Capture the cell that displays the provided text and extract its [X, Y] central coordinate. 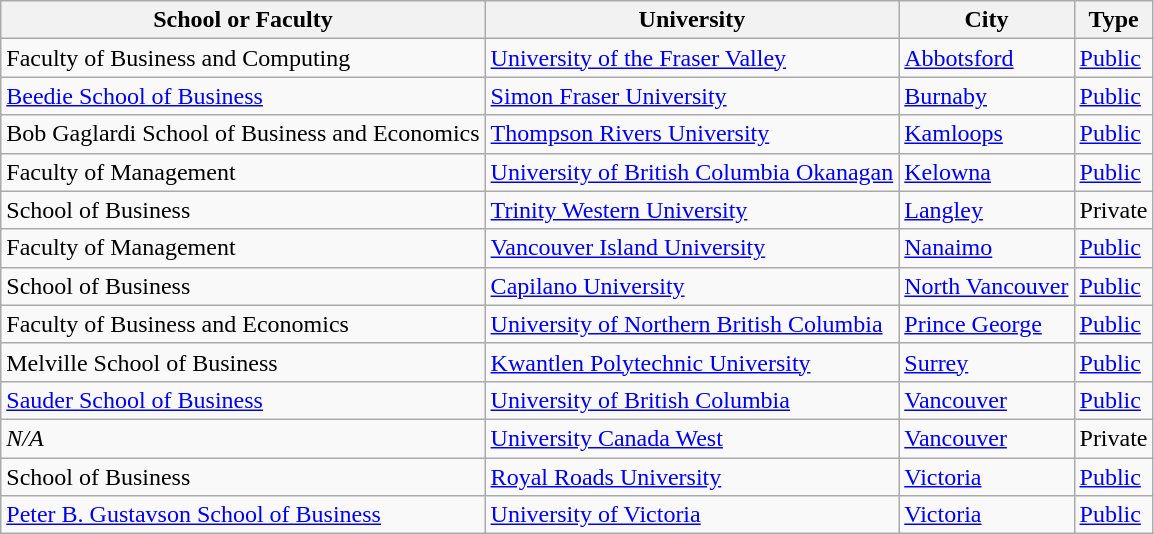
Melville School of Business [243, 362]
Beedie School of Business [243, 96]
University of Northern British Columbia [692, 324]
Vancouver Island University [692, 248]
University of the Fraser Valley [692, 58]
Surrey [986, 362]
N/A [243, 438]
Trinity Western University [692, 210]
Kelowna [986, 172]
Langley [986, 210]
Abbotsford [986, 58]
Nanaimo [986, 248]
Type [1114, 20]
Royal Roads University [692, 477]
Bob Gaglardi School of Business and Economics [243, 134]
School or Faculty [243, 20]
Kamloops [986, 134]
North Vancouver [986, 286]
University Canada West [692, 438]
University of Victoria [692, 515]
Burnaby [986, 96]
Faculty of Business and Economics [243, 324]
Thompson Rivers University [692, 134]
Faculty of Business and Computing [243, 58]
Capilano University [692, 286]
Prince George [986, 324]
University [692, 20]
University of British Columbia [692, 400]
Kwantlen Polytechnic University [692, 362]
University of British Columbia Okanagan [692, 172]
Simon Fraser University [692, 96]
Peter B. Gustavson School of Business [243, 515]
City [986, 20]
Sauder School of Business [243, 400]
